Provide the (X, Y) coordinate of the cell's center where the given text is located.  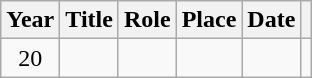
Year (30, 20)
Role (147, 20)
Place (209, 20)
Title (90, 20)
20 (30, 58)
Date (272, 20)
